Find where the given text appears and provide that cell's center as (x, y) coordinate. 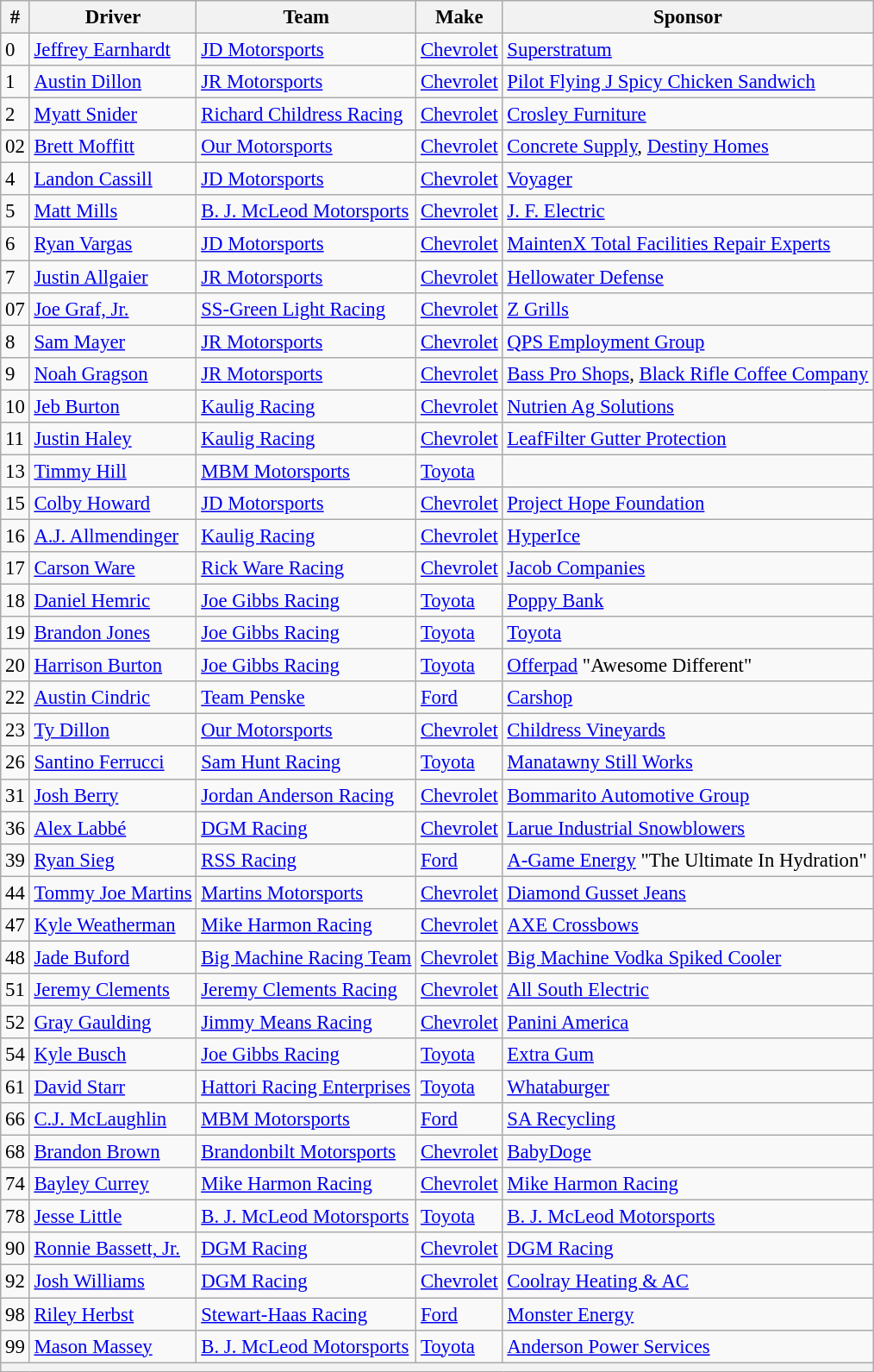
Harrison Burton (113, 666)
Pilot Flying J Spicy Chicken Sandwich (688, 82)
Colby Howard (113, 504)
Diamond Gusset Jeans (688, 893)
26 (16, 763)
Make (459, 17)
J. F. Electric (688, 211)
# (16, 17)
Noah Gragson (113, 373)
Concrete Supply, Destiny Homes (688, 147)
22 (16, 698)
Carson Ware (113, 568)
47 (16, 925)
11 (16, 439)
Jade Buford (113, 957)
Project Hope Foundation (688, 504)
13 (16, 471)
5 (16, 211)
92 (16, 1281)
Jeffrey Earnhardt (113, 50)
Brandonbilt Motorsports (307, 1152)
Mason Massey (113, 1346)
Tommy Joe Martins (113, 893)
Santino Ferrucci (113, 763)
AXE Crossbows (688, 925)
Justin Allgaier (113, 277)
74 (16, 1184)
98 (16, 1314)
18 (16, 601)
Panini America (688, 1022)
4 (16, 179)
Z Grills (688, 309)
Jordan Anderson Racing (307, 795)
Ronnie Bassett, Jr. (113, 1250)
54 (16, 1055)
Superstratum (688, 50)
Coolray Heating & AC (688, 1281)
QPS Employment Group (688, 341)
61 (16, 1087)
Driver (113, 17)
52 (16, 1022)
90 (16, 1250)
Brandon Jones (113, 633)
36 (16, 828)
C.J. McLaughlin (113, 1119)
Bass Pro Shops, Black Rifle Coffee Company (688, 373)
9 (16, 373)
Joe Graf, Jr. (113, 309)
Jacob Companies (688, 568)
Team Penske (307, 698)
Ty Dillon (113, 730)
02 (16, 147)
Whataburger (688, 1087)
Hattori Racing Enterprises (307, 1087)
Josh Williams (113, 1281)
Daniel Hemric (113, 601)
78 (16, 1217)
Sponsor (688, 17)
68 (16, 1152)
Jimmy Means Racing (307, 1022)
23 (16, 730)
17 (16, 568)
10 (16, 406)
Alex Labbé (113, 828)
Austin Cindric (113, 698)
6 (16, 244)
Carshop (688, 698)
Jesse Little (113, 1217)
2 (16, 115)
Jeremy Clements Racing (307, 990)
Kyle Weatherman (113, 925)
Childress Vineyards (688, 730)
Stewart-Haas Racing (307, 1314)
44 (16, 893)
A-Game Energy "The Ultimate In Hydration" (688, 860)
Brett Moffitt (113, 147)
Sam Hunt Racing (307, 763)
Ryan Vargas (113, 244)
All South Electric (688, 990)
Crosley Furniture (688, 115)
20 (16, 666)
Sam Mayer (113, 341)
07 (16, 309)
Bommarito Automotive Group (688, 795)
99 (16, 1346)
MaintenX Total Facilities Repair Experts (688, 244)
Martins Motorsports (307, 893)
0 (16, 50)
Brandon Brown (113, 1152)
Landon Cassill (113, 179)
31 (16, 795)
Offerpad "Awesome Different" (688, 666)
Big Machine Racing Team (307, 957)
1 (16, 82)
BabyDoge (688, 1152)
Jeb Burton (113, 406)
Poppy Bank (688, 601)
66 (16, 1119)
Gray Gaulding (113, 1022)
A.J. Allmendinger (113, 536)
Voyager (688, 179)
Ryan Sieg (113, 860)
Manatawny Still Works (688, 763)
Myatt Snider (113, 115)
48 (16, 957)
Justin Haley (113, 439)
Timmy Hill (113, 471)
Riley Herbst (113, 1314)
Team (307, 17)
Rick Ware Racing (307, 568)
Richard Childress Racing (307, 115)
Big Machine Vodka Spiked Cooler (688, 957)
David Starr (113, 1087)
SA Recycling (688, 1119)
HyperIce (688, 536)
Monster Energy (688, 1314)
16 (16, 536)
RSS Racing (307, 860)
8 (16, 341)
7 (16, 277)
19 (16, 633)
51 (16, 990)
LeafFilter Gutter Protection (688, 439)
39 (16, 860)
Austin Dillon (113, 82)
15 (16, 504)
Josh Berry (113, 795)
Larue Industrial Snowblowers (688, 828)
Jeremy Clements (113, 990)
Nutrien Ag Solutions (688, 406)
Hellowater Defense (688, 277)
Bayley Currey (113, 1184)
SS-Green Light Racing (307, 309)
Anderson Power Services (688, 1346)
Matt Mills (113, 211)
Kyle Busch (113, 1055)
Extra Gum (688, 1055)
